Return the (X, Y) coordinate for the center point of the cell that contains the specified text.  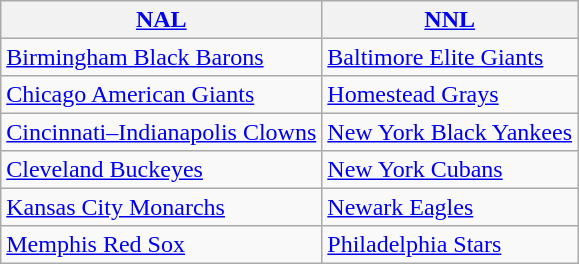
Cleveland Buckeyes (162, 170)
Newark Eagles (450, 206)
Philadelphia Stars (450, 244)
NNL (450, 20)
Memphis Red Sox (162, 244)
Chicago American Giants (162, 94)
Kansas City Monarchs (162, 206)
Baltimore Elite Giants (450, 56)
Birmingham Black Barons (162, 56)
Cincinnati–Indianapolis Clowns (162, 132)
New York Cubans (450, 170)
Homestead Grays (450, 94)
NAL (162, 20)
New York Black Yankees (450, 132)
